Capture the cell that displays the provided text and extract its (x, y) central coordinate. 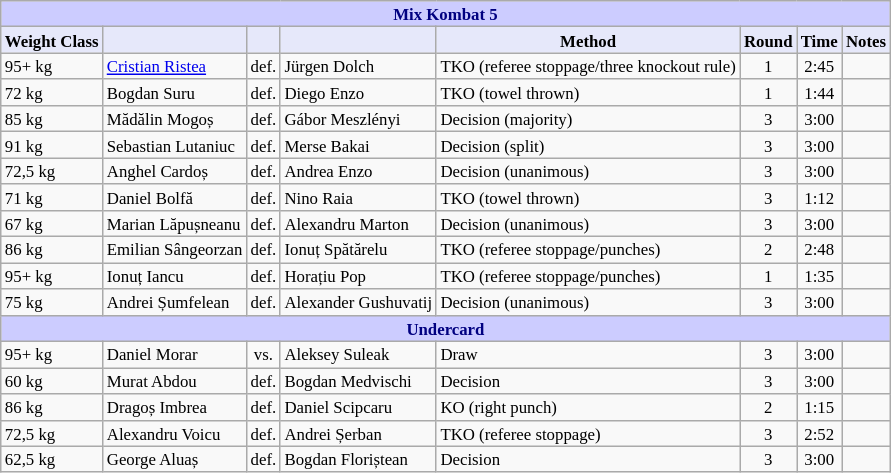
Horațiu Pop (358, 276)
Marian Lăpușneanu (175, 224)
Jürgen Dolch (358, 66)
Bogdan Suru (175, 93)
Mix Kombat 5 (446, 14)
Time (820, 40)
Ionuț Iancu (175, 276)
Bogdan Medvischi (358, 381)
Sebastian Lutaniuc (175, 145)
Weight Class (52, 40)
71 kg (52, 197)
Daniel Morar (175, 355)
Andrea Enzo (358, 171)
TKO (referee stoppage) (588, 433)
Daniel Bolfă (175, 197)
Andrei Șumfelean (175, 302)
Method (588, 40)
Daniel Scipcaru (358, 407)
Emilian Sângeorzan (175, 250)
Notes (866, 40)
Gábor Meszlényi (358, 119)
Alexandru Marton (358, 224)
72 kg (52, 93)
Decision (split) (588, 145)
1:15 (820, 407)
2:48 (820, 250)
Dragoș Imbrea (175, 407)
Decision (majority) (588, 119)
Bogdan Floriștean (358, 459)
91 kg (52, 145)
Diego Enzo (358, 93)
Murat Abdou (175, 381)
Andrei Șerban (358, 433)
67 kg (52, 224)
vs. (263, 355)
Round (768, 40)
Alexandru Voicu (175, 433)
1:44 (820, 93)
75 kg (52, 302)
Mădălin Mogoș (175, 119)
Cristian Ristea (175, 66)
KO (right punch) (588, 407)
1:35 (820, 276)
62,5 kg (52, 459)
Anghel Cardoș (175, 171)
George Aluaș (175, 459)
1:12 (820, 197)
TKO (referee stoppage/three knockout rule) (588, 66)
Ionuț Spătărelu (358, 250)
Undercard (446, 328)
60 kg (52, 381)
Merse Bakai (358, 145)
Alexander Gushuvatij (358, 302)
2:45 (820, 66)
85 kg (52, 119)
Draw (588, 355)
Nino Raia (358, 197)
2:52 (820, 433)
Aleksey Suleak (358, 355)
